Provide the [x, y] coordinate of the cell's center where the given text is located.  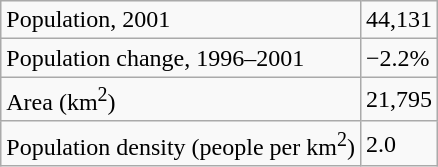
Population change, 1996–2001 [181, 58]
Population density (people per km2) [181, 144]
Population, 2001 [181, 20]
44,131 [398, 20]
21,795 [398, 100]
Area (km2) [181, 100]
−2.2% [398, 58]
2.0 [398, 144]
